Find where the given text appears and provide that cell's center as [X, Y] coordinate. 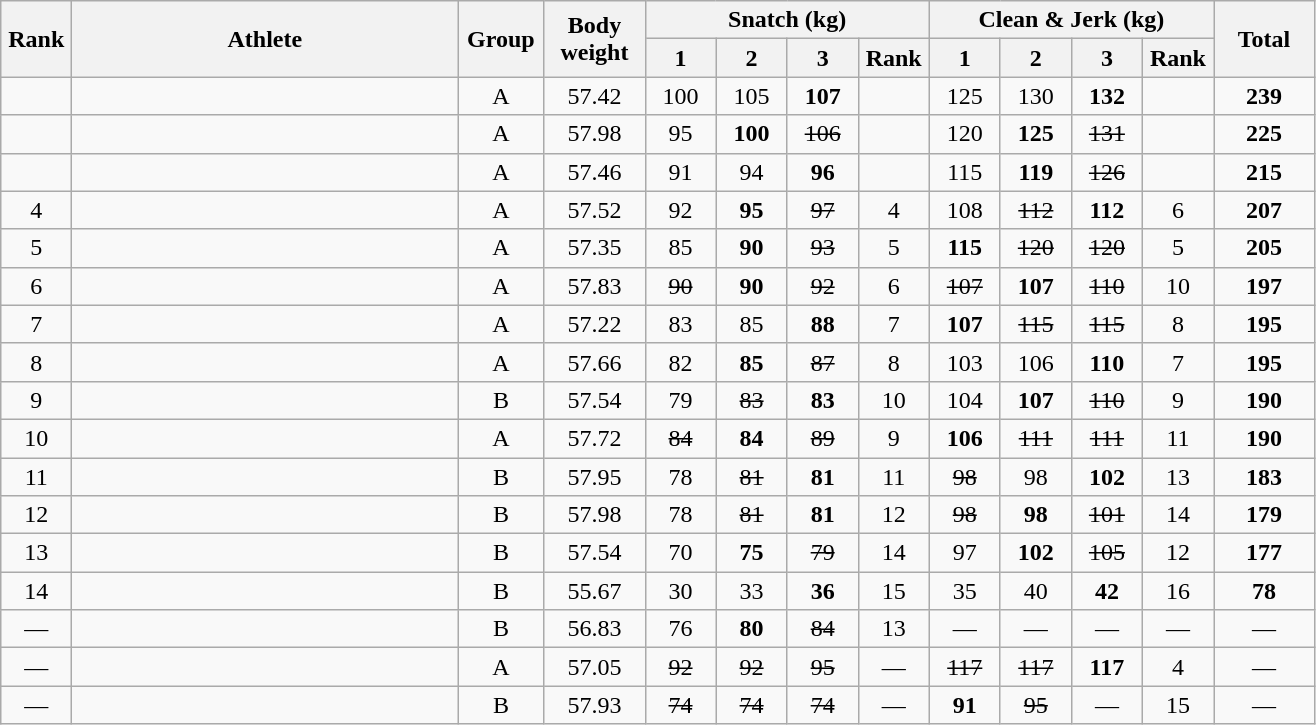
Clean & Jerk (kg) [1071, 20]
Group [501, 39]
177 [1264, 553]
57.42 [594, 96]
30 [680, 591]
82 [680, 362]
57.52 [594, 210]
96 [822, 172]
76 [680, 629]
57.95 [594, 477]
16 [1178, 591]
35 [964, 591]
80 [752, 629]
239 [1264, 96]
205 [1264, 248]
225 [1264, 134]
101 [1106, 515]
Body weight [594, 39]
36 [822, 591]
207 [1264, 210]
57.66 [594, 362]
57.93 [594, 705]
57.35 [594, 248]
33 [752, 591]
87 [822, 362]
88 [822, 324]
42 [1106, 591]
40 [1036, 591]
126 [1106, 172]
89 [822, 438]
215 [1264, 172]
131 [1106, 134]
Snatch (kg) [787, 20]
103 [964, 362]
119 [1036, 172]
130 [1036, 96]
183 [1264, 477]
75 [752, 553]
70 [680, 553]
57.46 [594, 172]
57.05 [594, 667]
104 [964, 400]
56.83 [594, 629]
94 [752, 172]
57.22 [594, 324]
93 [822, 248]
108 [964, 210]
Athlete [265, 39]
55.67 [594, 591]
Total [1264, 39]
132 [1106, 96]
197 [1264, 286]
57.83 [594, 286]
179 [1264, 515]
57.72 [594, 438]
